For the text-containing cell, return its midpoint in (X, Y) coordinate format. 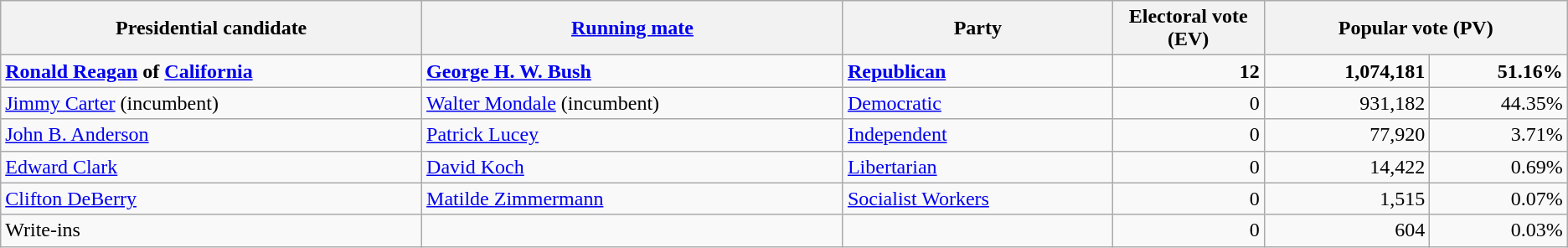
1,515 (1347, 199)
0.03% (1498, 230)
Jimmy Carter (incumbent) (211, 103)
Presidential candidate (211, 28)
Libertarian (977, 167)
Party (977, 28)
0.69% (1498, 167)
Popular vote (PV) (1416, 28)
Patrick Lucey (633, 135)
Ronald Reagan of California (211, 71)
51.16% (1498, 71)
931,182 (1347, 103)
14,422 (1347, 167)
3.71% (1498, 135)
12 (1188, 71)
John B. Anderson (211, 135)
Walter Mondale (incumbent) (633, 103)
Matilde Zimmermann (633, 199)
Democratic (977, 103)
Independent (977, 135)
David Koch (633, 167)
604 (1347, 230)
Clifton DeBerry (211, 199)
77,920 (1347, 135)
44.35% (1498, 103)
Write-ins (211, 230)
Socialist Workers (977, 199)
Republican (977, 71)
1,074,181 (1347, 71)
Running mate (633, 28)
Edward Clark (211, 167)
Electoral vote (EV) (1188, 28)
George H. W. Bush (633, 71)
0.07% (1498, 199)
